Determine the (x, y) coordinate at the center of the cell enclosing the given text.  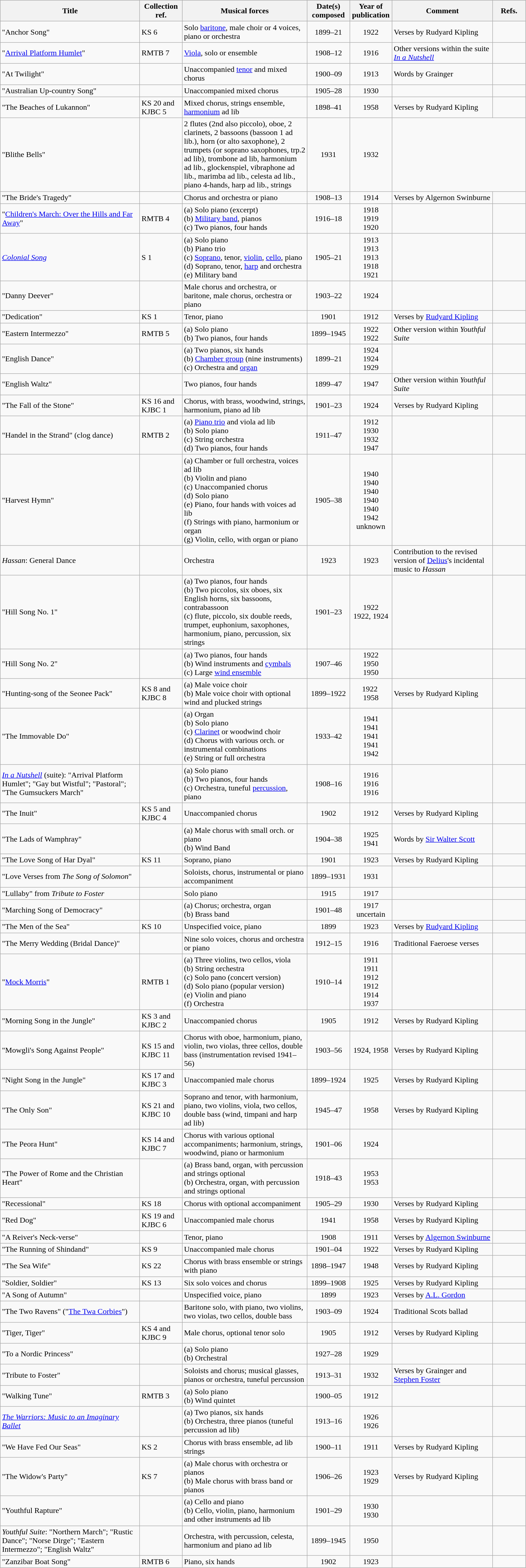
Chorus and orchestra or piano (245, 197)
1933–42 (328, 736)
KS 6 (161, 32)
KS 16 and KJBC 1 (161, 405)
KS 17 and KJBC 3 (161, 1080)
1927–28 (328, 1354)
1945–47 (328, 1110)
KS 10 (161, 927)
RMTB 2 (161, 435)
192219501950 (371, 664)
19301930 (371, 1511)
1910–14 (328, 982)
"Arrival Platform Humlet" (70, 53)
1917uncertain (371, 910)
1947 (371, 385)
"Recessional" (70, 1204)
1911–47 (328, 435)
"The Inuit" (70, 813)
"Blithe Bells" (70, 155)
(a) Male chorus with small orch. or piano(b) Wind Band (245, 839)
1916–18 (328, 218)
(a) Two pianos, four hands(b) Wind instruments and cymbals(c) Large wind ensemble (245, 664)
(a) Solo piano (excerpt)(b) Military band, pianos(c) Two pianos, four hands (245, 218)
1901–06 (328, 1144)
Male chorus and orchestra, or baritone, male chorus, orchestra or piano (245, 296)
(a) Piano trio and viola ad lib(b) Solo piano(c) String orchestra(d) Two pianos, four hands (245, 435)
RMTB 6 (161, 1562)
Chorus with brass ensemble, ad lib strings (245, 1447)
KS 22 (161, 1266)
1924, 1958 (371, 1050)
"The Bride's Tragedy" (70, 197)
KS 2 (161, 1447)
"Dedication" (70, 317)
1904–38 (328, 839)
Refs. (509, 11)
"Hunting-song of the Seonee Pack" (70, 693)
(a) Two pianos, six hands(b) Orchestra, three pianos (tuneful percussion ad lib) (245, 1421)
(a) Organ (b) Solo piano (c) Clarinet or woodwind choir(d) Chorus with various orch. or instrumental combinations(e) String or full orchestra (245, 736)
Youthful Suite: "Northern March"; "Rustic Dance"; "Norse Dirge"; "Eastern Intermezzo"; "English Waltz" (70, 1540)
Soloists and chorus; musical glasses, pianos or orchestra, tuneful percussion (245, 1375)
KS 8 and KJBC 8 (161, 693)
19231929 (371, 1477)
KS 1 (161, 317)
Orchestra (245, 560)
KS 9 (161, 1249)
(a) Solo piano(b) Wind quintet (245, 1396)
1908–16 (328, 783)
Other versions within the suite In a Nutshell (442, 53)
The Warriors: Music to an Imaginary Ballet (70, 1421)
Colonial Song (70, 257)
Hassan: General Dance (70, 560)
191819191920 (371, 218)
"Zanzibar Boat Song" (70, 1562)
"The Men of the Sea" (70, 927)
"Harvest Hymn" (70, 500)
"The Two Ravens" ("The Twa Corbies") (70, 1312)
1908–13 (328, 197)
RMTB 4 (161, 218)
1899–1922 (328, 693)
"Children's March: Over the Hills and Far Away" (70, 218)
1948 (371, 1266)
Year of publication (371, 11)
Solo piano (245, 893)
Chorus with brass ensemble or strings with piano (245, 1266)
(a) Solo piano(b) Piano trio(c) Soprano, tenor, violin, cello, piano(d) Soprano, tenor, harp and orchestra(e) Military band (245, 257)
1903–09 (328, 1312)
Words by Sir Walter Scott (442, 839)
1898–1947 (328, 1266)
1908 (328, 1237)
192419241929 (371, 359)
1899–1924 (328, 1080)
"The Beaches of Lukannon" (70, 107)
Unaccompanied tenor and mixed chorus (245, 74)
1903–56 (328, 1050)
"The Power of Rome and the Christian Heart" (70, 1178)
KS 15 and KJBC 11 (161, 1050)
(a) Two pianos, six hands(b) Chamber group (nine instruments)(c) Orchestra and organ (245, 359)
1898–41 (328, 107)
19221922 (371, 333)
1901–29 (328, 1511)
Collection ref. (161, 11)
KS 5 and KJBC 4 (161, 813)
"The Sea Wife" (70, 1266)
1903–22 (328, 296)
1908–12 (328, 53)
19531953 (371, 1178)
1905–38 (328, 500)
"English Waltz" (70, 385)
19261926 (371, 1421)
1900–11 (328, 1447)
(a) Male chorus with orchestra or pianos(b) Male chorus with brass band or pianos (245, 1477)
KS 4 and KJBC 9 (161, 1333)
1914 (371, 197)
Verses by A.L. Gordon (442, 1295)
Musical forces (245, 11)
19251941 (371, 839)
1901–04 (328, 1249)
191619161916 (371, 783)
1899–47 (328, 385)
Six solo voices and chorus (245, 1283)
RMTB 5 (161, 333)
"The Lads of Wamphray" (70, 839)
Traditional Faeroese verses (442, 943)
"Australian Up-country Song" (70, 91)
1941 (328, 1220)
(a) Solo piano(b) Two pianos, four hands(c) Orchestra, tuneful percussion, piano (245, 783)
Viola, solo or ensemble (245, 53)
KS 19 and KJBC 6 (161, 1220)
"Morning Song in the Jungle" (70, 1020)
1913–31 (328, 1375)
1917 (371, 893)
Chorus with optional accompaniment (245, 1204)
(a) Chorus; orchestra, organ(b) Brass band (245, 910)
Chorus with oboe, harmonium, piano, violin, two violas, three cellos, double bass (instrumentation revised 1941–56) (245, 1050)
1915 (328, 893)
"Hill Song No. 1" (70, 612)
1913–16 (328, 1421)
(a) Brass band, organ, with percussion and strings optional(b) Orchestra, organ, with percussion and strings optional (245, 1178)
Orchestra, with percussion, celesta, harmonium and piano ad lib (245, 1540)
"Red Dog" (70, 1220)
KS 3 and KJBC 2 (161, 1020)
"A Song of Autumn" (70, 1295)
"Danny Deever" (70, 296)
KS 13 (161, 1283)
Two pianos, four hands (245, 385)
1901–48 (328, 910)
1913 (371, 74)
(a) Solo piano(b) Two pianos, four hands (245, 333)
"The Love Song of Har Dyal" (70, 860)
Solo baritone, male choir or 4 voices, piano or orchestra (245, 32)
"The Immovable Do" (70, 736)
Words by Grainger (442, 74)
Male chorus, optional tenor solo (245, 1333)
"The Running of Shindand" (70, 1249)
1950 (371, 1540)
Baritone solo, with piano, two violins, two violas, two cellos, double bass (245, 1312)
KS 20 and KJBC 5 (161, 107)
Chorus, with brass, woodwind, strings, harmonium, piano ad lib (245, 405)
191119111912191219141937 (371, 982)
"We Have Fed Our Seas" (70, 1447)
194019401940194019401942unknown (371, 500)
"Walking Tune" (70, 1396)
19411941194119411942 (371, 736)
Unaccompanied mixed chorus (245, 91)
1905–28 (328, 91)
RMTB 1 (161, 982)
"English Dance" (70, 359)
19221922, 1924 (371, 612)
"Eastern Intermezzo" (70, 333)
"The Fall of the Stone" (70, 405)
19131913191319181921 (371, 257)
"The Widow's Party" (70, 1477)
1899–1908 (328, 1283)
1922 1958 (371, 693)
1929 (371, 1354)
Soprano, piano (245, 860)
Contribution to the revised version of Delius's incidental music to Hassan (442, 560)
1918–43 (328, 1178)
"Mock Morris" (70, 982)
"Anchor Song" (70, 32)
1905–29 (328, 1204)
1900–09 (328, 74)
"A Reiver's Neck-verse" (70, 1237)
KS 14 and KJBC 7 (161, 1144)
1912–15 (328, 943)
(a) Solo piano(b) Orchestral (245, 1354)
Traditional Scots ballad (442, 1312)
"Soldier, Soldier" (70, 1283)
"The Peora Hunt" (70, 1144)
1900–05 (328, 1396)
Piano, six hands (245, 1562)
"To a Nordic Princess" (70, 1354)
1912193019321947 (371, 435)
Chorus with various optional accompaniments; harmonium, strings, woodwind, piano or harmonium (245, 1144)
"Hill Song No. 2" (70, 664)
Verses by Grainger and Stephen Foster (442, 1375)
"The Merry Wedding (Bridal Dance)" (70, 943)
KS 7 (161, 1477)
"Mowgli's Song Against People" (70, 1050)
Mixed chorus, strings ensemble, harmonium ad lib (245, 107)
"Night Song in the Jungle" (70, 1080)
Comment (442, 11)
(a) Cello and piano(b) Cello, violin, piano, harmonium and other instruments ad lib (245, 1511)
S 1 (161, 257)
KS 18 (161, 1204)
RMTB 7 (161, 53)
Title (70, 11)
Date(s) composed (328, 11)
1899–1931 (328, 877)
RMTB 3 (161, 1396)
"Marching Song of Democracy" (70, 910)
In a Nutshell (suite): "Arrival Platform Humlet"; "Gay but Wistful"; "Pastoral"; "The Gumsuckers March" (70, 783)
"At Twilight" (70, 74)
"Tribute to Foster" (70, 1375)
1906–26 (328, 1477)
(a) Male voice choir(b) Male voice choir with optional wind and plucked strings (245, 693)
Soprano and tenor, with harmonium, piano, two violins, viola, two cellos, double bass (wind, timpani and harp ad lib) (245, 1110)
1907–46 (328, 664)
1905–21 (328, 257)
Nine solo voices, chorus and orchestra or piano (245, 943)
"Tiger, Tiger" (70, 1333)
"The Only Son" (70, 1110)
"Handel in the Strand" (clog dance) (70, 435)
"Love Verses from The Song of Solomon" (70, 877)
Soloists, chorus, instrumental or piano accompaniment (245, 877)
KS 11 (161, 860)
"Youthful Rapture" (70, 1511)
KS 21 and KJBC 10 (161, 1110)
"Lullaby" from Tribute to Foster (70, 893)
